Return the (X, Y) coordinate for the center point of the cell that contains the specified text.  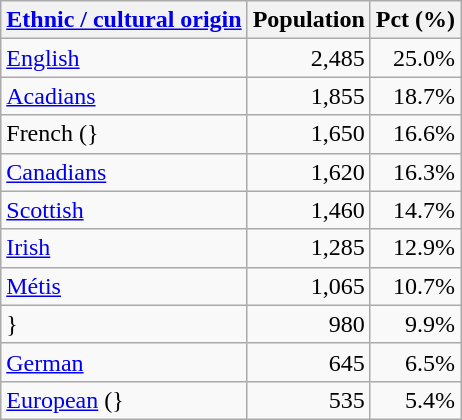
6.5% (415, 362)
5.4% (415, 400)
1,650 (308, 134)
18.7% (415, 96)
980 (308, 324)
Irish (124, 248)
535 (308, 400)
1,065 (308, 286)
2,485 (308, 58)
English (124, 58)
French (} (124, 134)
Ethnic / cultural origin (124, 20)
9.9% (415, 324)
1,285 (308, 248)
14.7% (415, 210)
} (124, 324)
16.6% (415, 134)
1,460 (308, 210)
Scottish (124, 210)
16.3% (415, 172)
Pct (%) (415, 20)
25.0% (415, 58)
Population (308, 20)
Acadians (124, 96)
Canadians (124, 172)
European (} (124, 400)
German (124, 362)
1,855 (308, 96)
10.7% (415, 286)
Métis (124, 286)
1,620 (308, 172)
12.9% (415, 248)
645 (308, 362)
